Determine the [X, Y] coordinate at the center of the cell enclosing the given text.  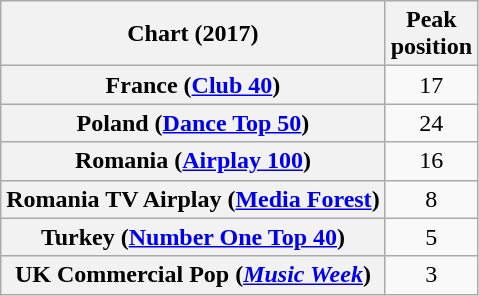
Poland (Dance Top 50) [193, 123]
Chart (2017) [193, 34]
France (Club 40) [193, 85]
24 [431, 123]
16 [431, 161]
Romania (Airplay 100) [193, 161]
Turkey (Number One Top 40) [193, 237]
5 [431, 237]
UK Commercial Pop (Music Week) [193, 275]
8 [431, 199]
Romania TV Airplay (Media Forest) [193, 199]
3 [431, 275]
Peakposition [431, 34]
17 [431, 85]
